Locate the cell with the specified text and output its (x, y) center coordinate. 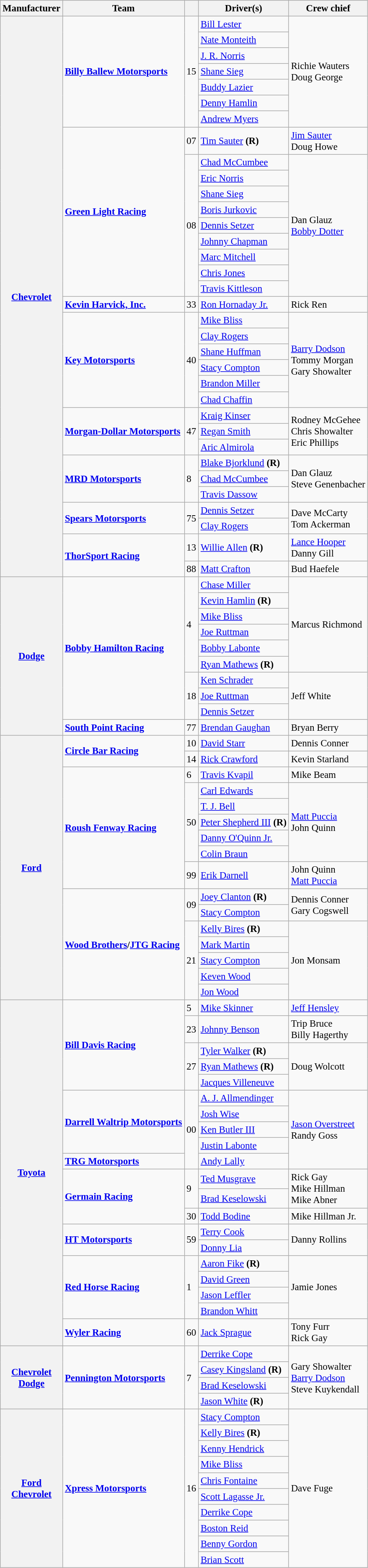
Keven Wood (244, 976)
Donny Lia (244, 1248)
Gary Showalter Barry Dodson Steve Kuykendall (328, 1377)
Mark Martin (244, 945)
Barry Dodson Tommy Morgan Gary Showalter (328, 360)
Travis Kvapil (244, 775)
Jeff Hensley (328, 1008)
30 (191, 1216)
Johnny Benson (244, 1030)
Team (124, 8)
Ted Musgrave (244, 1179)
Shane Huffman (244, 352)
Boston Reid (244, 1528)
Josh Wise (244, 1114)
HT Motorsports (124, 1239)
South Point Racing (124, 727)
Ron Hornaday Jr. (244, 305)
Rodney McGehee Chris Showalter Eric Phillips (328, 431)
Driver(s) (244, 8)
Scott Lagasse Jr. (244, 1496)
Brendan Gaughan (244, 727)
Morgan-Dollar Motorsports (124, 431)
Jack Sprague (244, 1333)
Roush Fenway Racing (124, 828)
Matt Puccia John Quinn (328, 822)
MRD Motorsports (124, 479)
Jon Wood (244, 992)
Aric Almirola (244, 447)
Pennington Motorsports (124, 1377)
Rick Crawford (244, 759)
T. J. Bell (244, 807)
Jeff White (328, 695)
00 (191, 1130)
75 (191, 518)
Tyler Walker (R) (244, 1051)
Matt Crafton (244, 569)
Brandon Whitt (244, 1311)
Kevin Harvick, Inc. (124, 305)
77 (191, 727)
08 (191, 225)
Bud Haefele (328, 569)
Wyler Racing (124, 1333)
Green Light Racing (124, 212)
Billy Ballew Motorsports (124, 72)
Dan Glauz Bobby Dotter (328, 225)
Bill Davis Racing (124, 1045)
Chad Chaffin (244, 399)
Danny O'Quinn Jr. (244, 838)
8 (191, 479)
Danny Rollins (328, 1239)
Richie Wauters Doug George (328, 72)
Justin Labonte (244, 1146)
47 (191, 431)
Jim Sauter Doug Howe (328, 141)
Colin Braun (244, 854)
40 (191, 360)
Trip Bruce Billy Hagerthy (328, 1030)
Kenny Hendrick (244, 1449)
Bryan Berry (328, 727)
Brandon Miller (244, 384)
4 (191, 625)
A. J. Allmendinger (244, 1098)
Bobby Hamilton Racing (124, 648)
Doug Wolcott (328, 1067)
Peter Shepherd III (R) (244, 823)
15 (191, 72)
Willie Allen (R) (244, 548)
Boris Jurkovic (244, 210)
14 (191, 759)
Dennis Conner Gary Cogswell (328, 905)
Terry Cook (244, 1232)
Nate Monteith (244, 40)
Kevin Hamlin (R) (244, 601)
Spears Motorsports (124, 518)
Xpress Motorsports (124, 1488)
Eric Norris (244, 178)
Lance Hooper Danny Gill (328, 548)
Red Horse Racing (124, 1287)
Regan Smith (244, 431)
21 (191, 960)
88 (191, 569)
09 (191, 905)
Jamie Jones (328, 1287)
Manufacturer (32, 8)
Chase Miller (244, 585)
Chevrolet (32, 297)
Crew chief (328, 8)
23 (191, 1030)
Dennis Conner (328, 743)
ThorSport Racing (124, 556)
6 (191, 775)
Andrew Myers (244, 119)
Jacques Villeneuve (244, 1083)
Key Motorsports (124, 360)
Ken Butler III (244, 1130)
Chevrolet Dodge (32, 1377)
9 (191, 1189)
Dodge (32, 656)
5 (191, 1008)
Toyota (32, 1173)
Aaron Fike (R) (244, 1263)
David Green (244, 1279)
Kevin Starland (328, 759)
Tony Furr Rick Gay (328, 1333)
Jon Monsam (328, 960)
Andy Lally (244, 1161)
Carl Edwards (244, 791)
Marc Mitchell (244, 257)
Jason Overstreet Randy Goss (328, 1130)
Marcus Richmond (328, 625)
10 (191, 743)
Wood Brothers/JTG Racing (124, 945)
Bobby Labonte (244, 648)
Circle Bar Racing (124, 751)
16 (191, 1488)
Dave McCarty Tom Ackerman (328, 518)
Dave Fuge (328, 1488)
59 (191, 1239)
Bill Lester (244, 24)
Rick Gay Mike Hillman Mike Abner (328, 1189)
60 (191, 1333)
27 (191, 1067)
Travis Kittleson (244, 289)
Chris Jones (244, 273)
David Starr (244, 743)
Jason White (R) (244, 1401)
Ford (32, 868)
Benny Gordon (244, 1544)
Travis Dassow (244, 495)
Germain Racing (124, 1196)
1 (191, 1287)
Mike Hillman Jr. (328, 1216)
Todd Bodine (244, 1216)
7 (191, 1377)
Erik Darnell (244, 876)
33 (191, 305)
Ford Chevrolet (32, 1488)
Ken Schrader (244, 680)
TRG Motorsports (124, 1161)
18 (191, 695)
Jason Leffler (244, 1295)
John Quinn Matt Puccia (328, 876)
Rick Ren (328, 305)
Johnny Chapman (244, 241)
Mike Skinner (244, 1008)
Tim Sauter (R) (244, 141)
07 (191, 141)
13 (191, 548)
Joey Clanton (R) (244, 897)
Chris Fontaine (244, 1480)
Mike Beam (328, 775)
Brian Scott (244, 1560)
Darrell Waltrip Motorsports (124, 1122)
99 (191, 876)
Blake Bjorklund (R) (244, 463)
Buddy Lazier (244, 88)
Kraig Kinser (244, 415)
J. R. Norris (244, 56)
Denny Hamlin (244, 103)
Casey Kingsland (R) (244, 1370)
50 (191, 822)
Dan Glauz Steve Genenbacher (328, 479)
